From the cell containing the given text, extract its center point as (X, Y) coordinate. 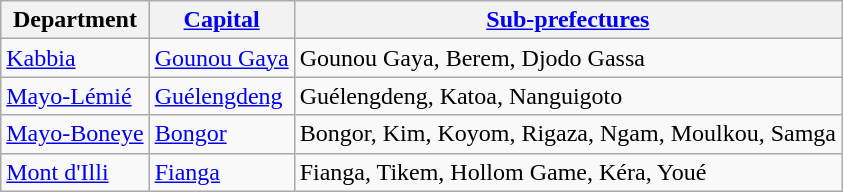
Mayo-Lémié (75, 96)
Guélengdeng (222, 96)
Capital (222, 20)
Fianga (222, 172)
Bongor, Kim, Koyom, Rigaza, Ngam, Moulkou, Samga (568, 134)
Sub-prefectures (568, 20)
Department (75, 20)
Guélengdeng, Katoa, Nanguigoto (568, 96)
Gounou Gaya, Berem, Djodo Gassa (568, 58)
Fianga, Tikem, Hollom Game, Kéra, Youé (568, 172)
Kabbia (75, 58)
Bongor (222, 134)
Mont d'Illi (75, 172)
Gounou Gaya (222, 58)
Mayo-Boneye (75, 134)
